For the text-containing cell, return its midpoint in [X, Y] coordinate format. 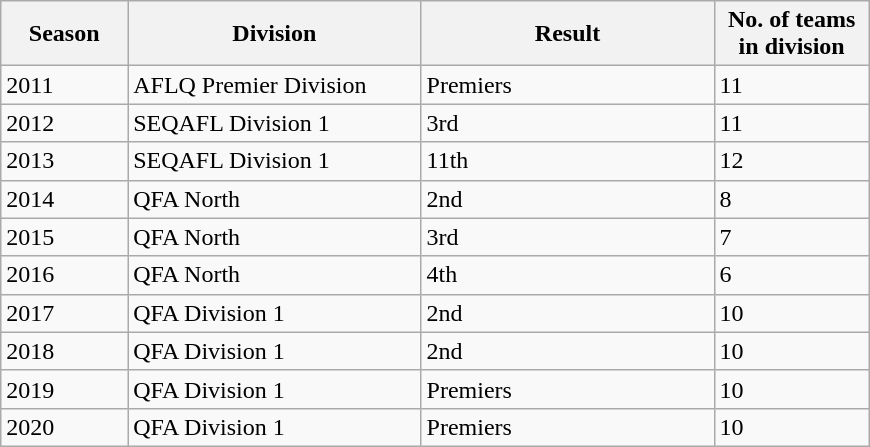
2017 [64, 313]
2012 [64, 123]
11th [568, 161]
AFLQ Premier Division [274, 85]
Result [568, 34]
2018 [64, 351]
2011 [64, 85]
Division [274, 34]
2019 [64, 389]
No. of teams in division [792, 34]
4th [568, 275]
6 [792, 275]
Season [64, 34]
2013 [64, 161]
7 [792, 237]
2014 [64, 199]
2015 [64, 237]
12 [792, 161]
2016 [64, 275]
2020 [64, 427]
8 [792, 199]
